Provide the (x, y) coordinate of the cell's center where the given text is located.  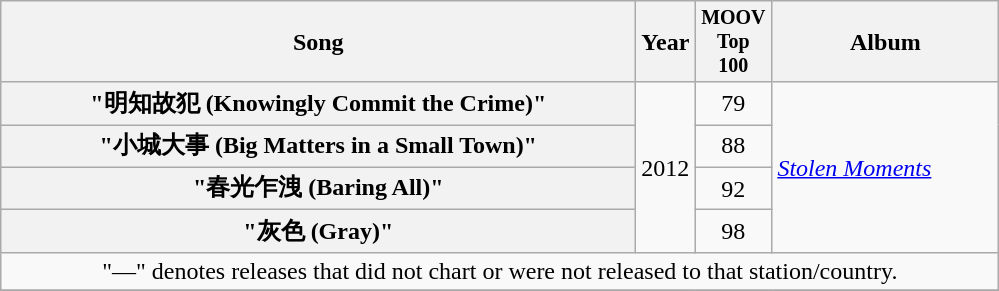
"小城大事 (Big Matters in a Small Town)" (318, 146)
98 (734, 232)
92 (734, 188)
"明知故犯 (Knowingly Commit the Crime)" (318, 104)
"灰色 (Gray)" (318, 232)
Song (318, 42)
"春光乍洩 (Baring All)" (318, 188)
Year (666, 42)
Stolen Moments (886, 167)
2012 (666, 167)
88 (734, 146)
MOOV Top 100 (734, 42)
79 (734, 104)
Album (886, 42)
"—" denotes releases that did not chart or were not released to that station/country. (500, 271)
